Find where the given text appears and provide that cell's center as [X, Y] coordinate. 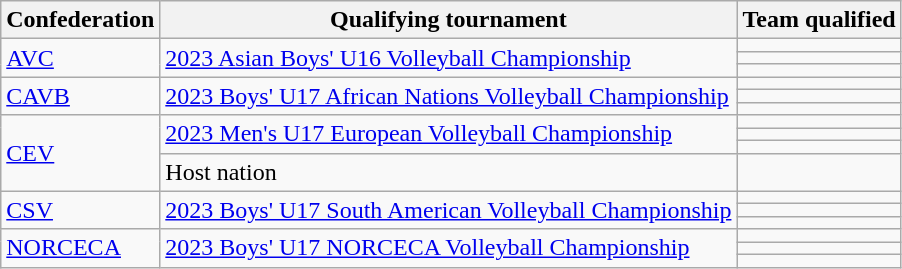
AVC [80, 58]
Team qualified [819, 20]
CAVB [80, 96]
CEV [80, 153]
Host nation [448, 172]
Qualifying tournament [448, 20]
2023 Boys' U17 African Nations Volleyball Championship [448, 96]
2023 Asian Boys' U16 Volleyball Championship [448, 58]
2023 Boys' U17 South American Volleyball Championship [448, 210]
2023 Boys' U17 NORCECA Volleyball Championship [448, 248]
Confederation [80, 20]
2023 Men's U17 European Volleyball Championship [448, 134]
NORCECA [80, 248]
CSV [80, 210]
